From the cell containing the given text, extract its center point as (X, Y) coordinate. 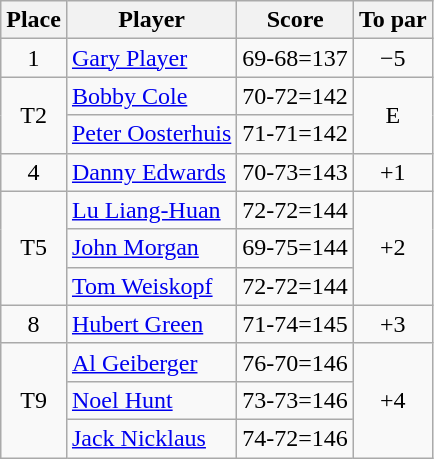
Hubert Green (151, 324)
Lu Liang-Huan (151, 210)
4 (34, 172)
71-74=145 (296, 324)
Score (296, 20)
To par (392, 20)
−5 (392, 58)
E (392, 115)
1 (34, 58)
69-68=137 (296, 58)
+4 (392, 400)
Peter Oosterhuis (151, 134)
69-75=144 (296, 248)
John Morgan (151, 248)
74-72=146 (296, 438)
T9 (34, 400)
T2 (34, 115)
+3 (392, 324)
Jack Nicklaus (151, 438)
Bobby Cole (151, 96)
70-73=143 (296, 172)
+1 (392, 172)
70-72=142 (296, 96)
T5 (34, 248)
Danny Edwards (151, 172)
Player (151, 20)
73-73=146 (296, 400)
Al Geiberger (151, 362)
76-70=146 (296, 362)
+2 (392, 248)
8 (34, 324)
Place (34, 20)
71-71=142 (296, 134)
Tom Weiskopf (151, 286)
Noel Hunt (151, 400)
Gary Player (151, 58)
